Extract the [X, Y] coordinate from the center of the cell holding the provided text.  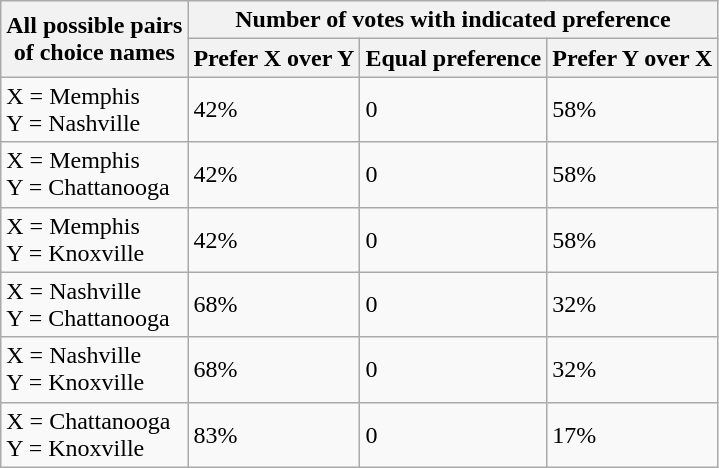
X = MemphisY = Nashville [94, 110]
X = MemphisY = Knoxville [94, 240]
83% [274, 434]
X = ChattanoogaY = Knoxville [94, 434]
X = MemphisY = Chattanooga [94, 174]
X = NashvilleY = Knoxville [94, 370]
17% [632, 434]
Prefer Y over X [632, 58]
X = NashvilleY = Chattanooga [94, 304]
Number of votes with indicated preference [453, 20]
Prefer X over Y [274, 58]
All possible pairsof choice names [94, 39]
Equal preference [454, 58]
